Pinpoint the cell where the given text exists, returning its (x, y) midpoint coordinate. 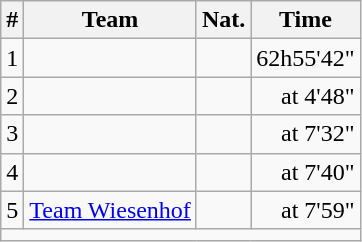
2 (12, 96)
at 7'59" (306, 210)
at 7'32" (306, 134)
1 (12, 58)
4 (12, 172)
62h55'42" (306, 58)
Nat. (223, 20)
5 (12, 210)
at 7'40" (306, 172)
Time (306, 20)
at 4'48" (306, 96)
3 (12, 134)
Team (110, 20)
Team Wiesenhof (110, 210)
# (12, 20)
